Find where the given text appears and provide that cell's center as (x, y) coordinate. 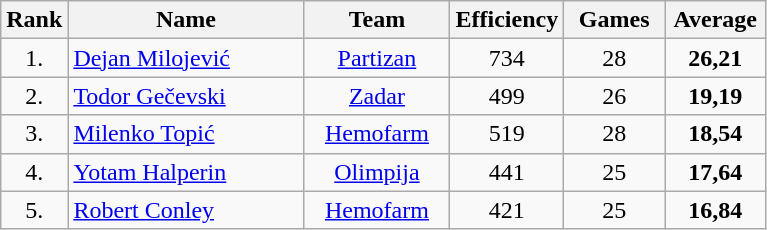
499 (507, 96)
Dejan Milojević (186, 58)
16,84 (716, 210)
519 (507, 134)
734 (507, 58)
3. (34, 134)
Olimpija (377, 172)
5. (34, 210)
26,21 (716, 58)
18,54 (716, 134)
19,19 (716, 96)
Todor Gečevski (186, 96)
1. (34, 58)
17,64 (716, 172)
4. (34, 172)
421 (507, 210)
Games (614, 20)
Robert Conley (186, 210)
Team (377, 20)
Zadar (377, 96)
Efficiency (507, 20)
441 (507, 172)
Yotam Halperin (186, 172)
Name (186, 20)
2. (34, 96)
Milenko Topić (186, 134)
26 (614, 96)
Rank (34, 20)
Partizan (377, 58)
Average (716, 20)
